Find where the given text appears and provide that cell's center as (x, y) coordinate. 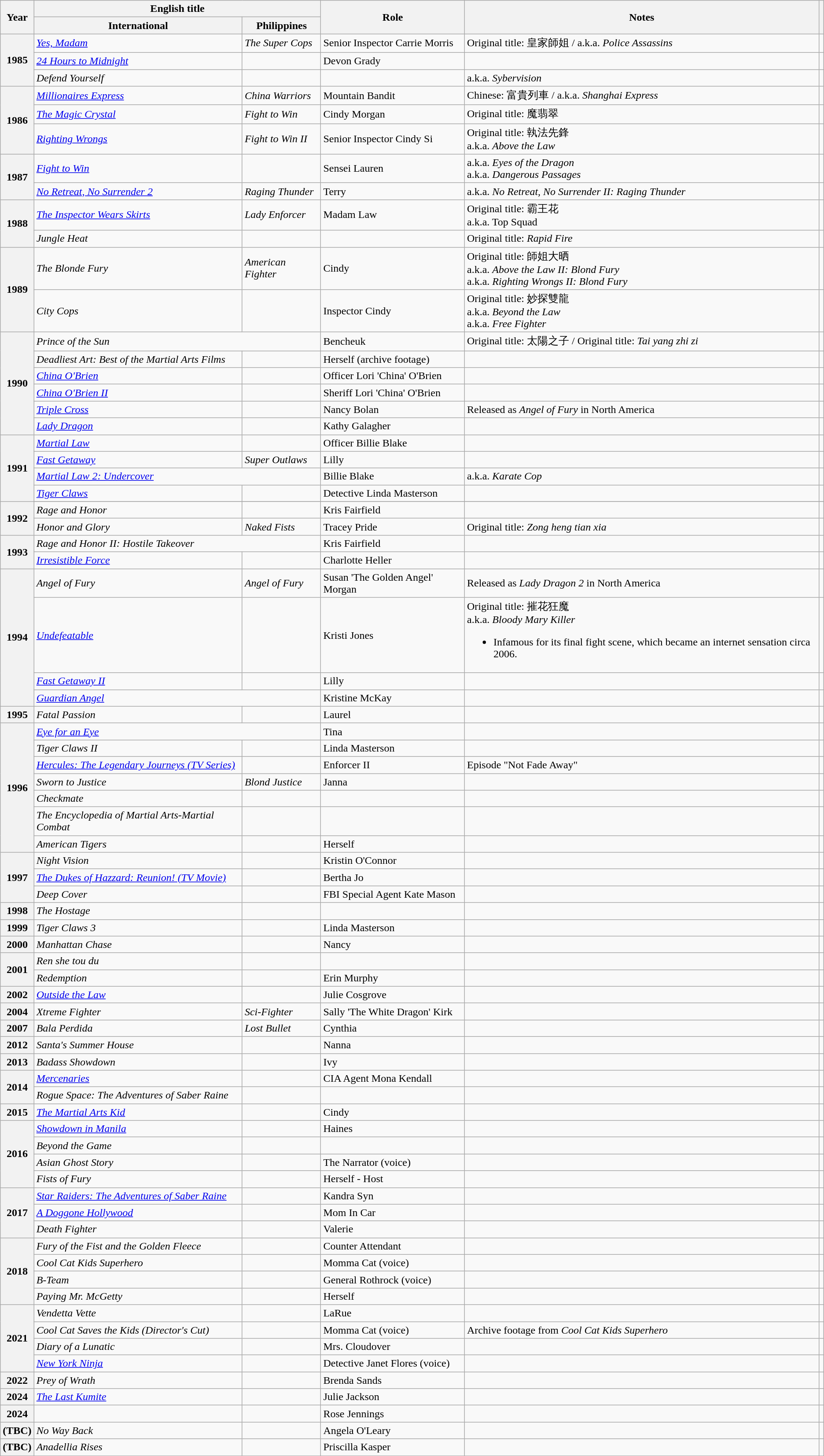
China O'Brien (138, 376)
Charlotte Heller (393, 560)
B-Team (138, 1279)
a.k.a. Karate Cop (642, 476)
2002 (17, 995)
Julie Jackson (393, 1397)
FBI Special Agent Kate Mason (393, 894)
Sheriff Lori 'China' O'Brien (393, 393)
1997 (17, 877)
Blond Justice (282, 781)
Brenda Sands (393, 1380)
Officer Billie Blake (393, 443)
Released as Lady Dragon 2 in North America (642, 583)
Rage and Honor II: Hostile Takeover (177, 543)
Mom In Car (393, 1213)
Naked Fists (282, 527)
CIA Agent Mona Kendall (393, 1079)
Herself - Host (393, 1179)
Priscilla Kasper (393, 1447)
Kandra Syn (393, 1196)
LaRue (393, 1313)
Yes, Madam (138, 43)
Enforcer II (393, 765)
The Magic Crystal (138, 114)
2016 (17, 1154)
Sci-Fighter (282, 1011)
Nancy Bolan (393, 409)
Original title: 魔翡翠 (642, 114)
Kristin O'Connor (393, 861)
Bertha Jo (393, 877)
Valerie (393, 1229)
Original title: Zong heng tian xia (642, 527)
Haines (393, 1129)
Rogue Space: The Adventures of Saber Raine (138, 1095)
Officer Lori 'China' O'Brien (393, 376)
Irresistible Force (138, 560)
Undefeatable (138, 635)
Fury of the Fist and the Golden Fleece (138, 1246)
1985 (17, 60)
2017 (17, 1213)
Triple Cross (138, 409)
Inspector Cindy (393, 311)
1994 (17, 638)
Original title: Rapid Fire (642, 239)
Madam Law (393, 215)
Original title: 太陽之子 / Original title: Tai yang zhi zi (642, 342)
Jungle Heat (138, 239)
Anadellia Rises (138, 1447)
Lady Dragon (138, 426)
Xtreme Fighter (138, 1011)
Erin Murphy (393, 978)
Original title: 皇家師姐 / a.k.a. Police Assassins (642, 43)
1992 (17, 518)
2018 (17, 1271)
Archive footage from Cool Cat Kids Superhero (642, 1330)
Fight to Win II (282, 139)
1987 (17, 177)
a.k.a. No Retreat, No Surrender II: Raging Thunder (642, 191)
City Cops (138, 311)
Honor and Glory (138, 527)
The Martial Arts Kid (138, 1112)
Defend Yourself (138, 78)
Counter Attendant (393, 1246)
Redemption (138, 978)
Deep Cover (138, 894)
Diary of a Lunatic (138, 1347)
Chinese: 富貴列車 / a.k.a. Shanghai Express (642, 96)
China O'Brien II (138, 393)
Cool Cat Saves the Kids (Director's Cut) (138, 1330)
The Dukes of Hazzard: Reunion! (TV Movie) (138, 877)
Mercenaries (138, 1079)
Martial Law (138, 443)
Hercules: The Legendary Journeys (TV Series) (138, 765)
1993 (17, 552)
Checkmate (138, 799)
Devon Grady (393, 61)
Tina (393, 731)
2004 (17, 1011)
Senior Inspector Cindy Si (393, 139)
Rage and Honor (138, 510)
24 Hours to Midnight (138, 61)
Night Vision (138, 861)
Original title: 執法先鋒 a.k.a. Above the Law (642, 139)
2012 (17, 1045)
1991 (17, 468)
Tiger Claws 3 (138, 928)
Detective Linda Masterson (393, 493)
Original title: 妙探雙龍 a.k.a. Beyond the Lawa.k.a. Free Fighter (642, 311)
1988 (17, 223)
Fast Getaway (138, 460)
Ivy (393, 1062)
2015 (17, 1112)
Ren she tou du (138, 961)
Tiger Claws (138, 493)
Kathy Galagher (393, 426)
2022 (17, 1380)
Angela O'Leary (393, 1430)
General Rothrock (voice) (393, 1279)
Righting Wrongs (138, 139)
Cynthia (393, 1028)
Bala Perdida (138, 1028)
Vendetta Vette (138, 1313)
China Warriors (282, 96)
1995 (17, 715)
Kristi Jones (393, 635)
Senior Inspector Carrie Morris (393, 43)
The Super Cops (282, 43)
Rose Jennings (393, 1414)
2000 (17, 944)
Billie Blake (393, 476)
No Retreat, No Surrender 2 (138, 191)
2007 (17, 1028)
Fatal Passion (138, 715)
Susan 'The Golden Angel' Morgan (393, 583)
2013 (17, 1062)
English title (177, 9)
Beyond the Game (138, 1146)
Mountain Bandit (393, 96)
a.k.a. Eyes of the Dragona.k.a. Dangerous Passages (642, 168)
Nancy (393, 944)
Episode "Not Fade Away" (642, 765)
Terry (393, 191)
Herself (archive footage) (393, 359)
Bencheuk (393, 342)
Laurel (393, 715)
The Encyclopedia of Martial Arts-Martial Combat (138, 822)
Julie Cosgrove (393, 995)
Sensei Lauren (393, 168)
Guardian Angel (177, 698)
1986 (17, 121)
Millionaires Express (138, 96)
Original title: 摧花狂魔 a.k.a. Bloody Mary KillerInfamous for its final fight scene, which became an internet sensation circa 2006. (642, 635)
Philippines (282, 26)
Cool Cat Kids Superhero (138, 1263)
Martial Law 2: Undercover (177, 476)
1999 (17, 928)
Prey of Wrath (138, 1380)
American Fighter (282, 269)
Detective Janet Flores (voice) (393, 1364)
Outside the Law (138, 995)
American Tigers (138, 844)
1996 (17, 787)
A Doggone Hollywood (138, 1213)
New York Ninja (138, 1364)
Janna (393, 781)
Super Outlaws (282, 460)
The Last Kumite (138, 1397)
Sworn to Justice (138, 781)
Released as Angel of Fury in North America (642, 409)
Fists of Fury (138, 1179)
1990 (17, 383)
Mrs. Cloudover (393, 1347)
Year (17, 17)
Notes (642, 17)
Deadliest Art: Best of the Martial Arts Films (138, 359)
Original title: 霸王花 a.k.a. Top Squad (642, 215)
International (138, 26)
2021 (17, 1338)
a.k.a. Sybervision (642, 78)
Santa's Summer House (138, 1045)
Nanna (393, 1045)
Raging Thunder (282, 191)
Star Raiders: The Adventures of Saber Raine (138, 1196)
Tracey Pride (393, 527)
1998 (17, 911)
Prince of the Sun (177, 342)
Paying Mr. McGetty (138, 1296)
Kristine McKay (393, 698)
Eye for an Eye (177, 731)
Badass Showdown (138, 1062)
Fast Getaway II (138, 681)
Asian Ghost Story (138, 1162)
Manhattan Chase (138, 944)
Lost Bullet (282, 1028)
No Way Back (138, 1430)
Showdown in Manila (138, 1129)
The Hostage (138, 911)
The Narrator (voice) (393, 1162)
Cindy Morgan (393, 114)
The Inspector Wears Skirts (138, 215)
1989 (17, 290)
Role (393, 17)
2014 (17, 1087)
Death Fighter (138, 1229)
2001 (17, 969)
Lady Enforcer (282, 215)
The Blonde Fury (138, 269)
Tiger Claws II (138, 748)
Original title: 師姐大晒a.k.a. Above the Law II: Blond Furya.k.a. Righting Wrongs II: Blond Fury (642, 269)
Sally 'The White Dragon' Kirk (393, 1011)
